Output the [x, y] coordinate of the center of the cell containing the given text.  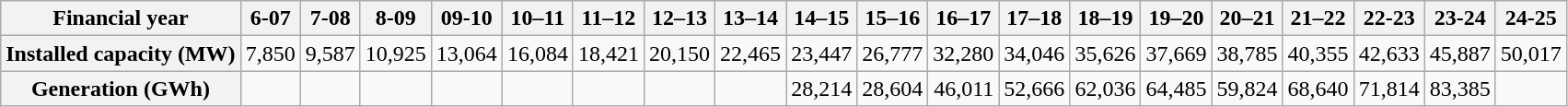
28,604 [893, 89]
35,626 [1105, 53]
22-23 [1388, 18]
71,814 [1388, 89]
19–20 [1177, 18]
50,017 [1530, 53]
26,777 [893, 53]
40,355 [1318, 53]
46,011 [963, 89]
7,850 [271, 53]
9,587 [330, 53]
15–16 [893, 18]
16–17 [963, 18]
16,084 [538, 53]
Generation (GWh) [121, 89]
14–15 [821, 18]
34,046 [1035, 53]
20–21 [1247, 18]
7-08 [330, 18]
37,669 [1177, 53]
20,150 [679, 53]
13,064 [466, 53]
10,925 [396, 53]
18,421 [608, 53]
17–18 [1035, 18]
6-07 [271, 18]
68,640 [1318, 89]
Financial year [121, 18]
83,385 [1460, 89]
10–11 [538, 18]
13–14 [751, 18]
8-09 [396, 18]
38,785 [1247, 53]
11–12 [608, 18]
23-24 [1460, 18]
32,280 [963, 53]
28,214 [821, 89]
21–22 [1318, 18]
64,485 [1177, 89]
62,036 [1105, 89]
24-25 [1530, 18]
18–19 [1105, 18]
22,465 [751, 53]
Installed capacity (MW) [121, 53]
09-10 [466, 18]
23,447 [821, 53]
42,633 [1388, 53]
45,887 [1460, 53]
12–13 [679, 18]
59,824 [1247, 89]
52,666 [1035, 89]
